Return [X, Y] of the center of cell containing provided text 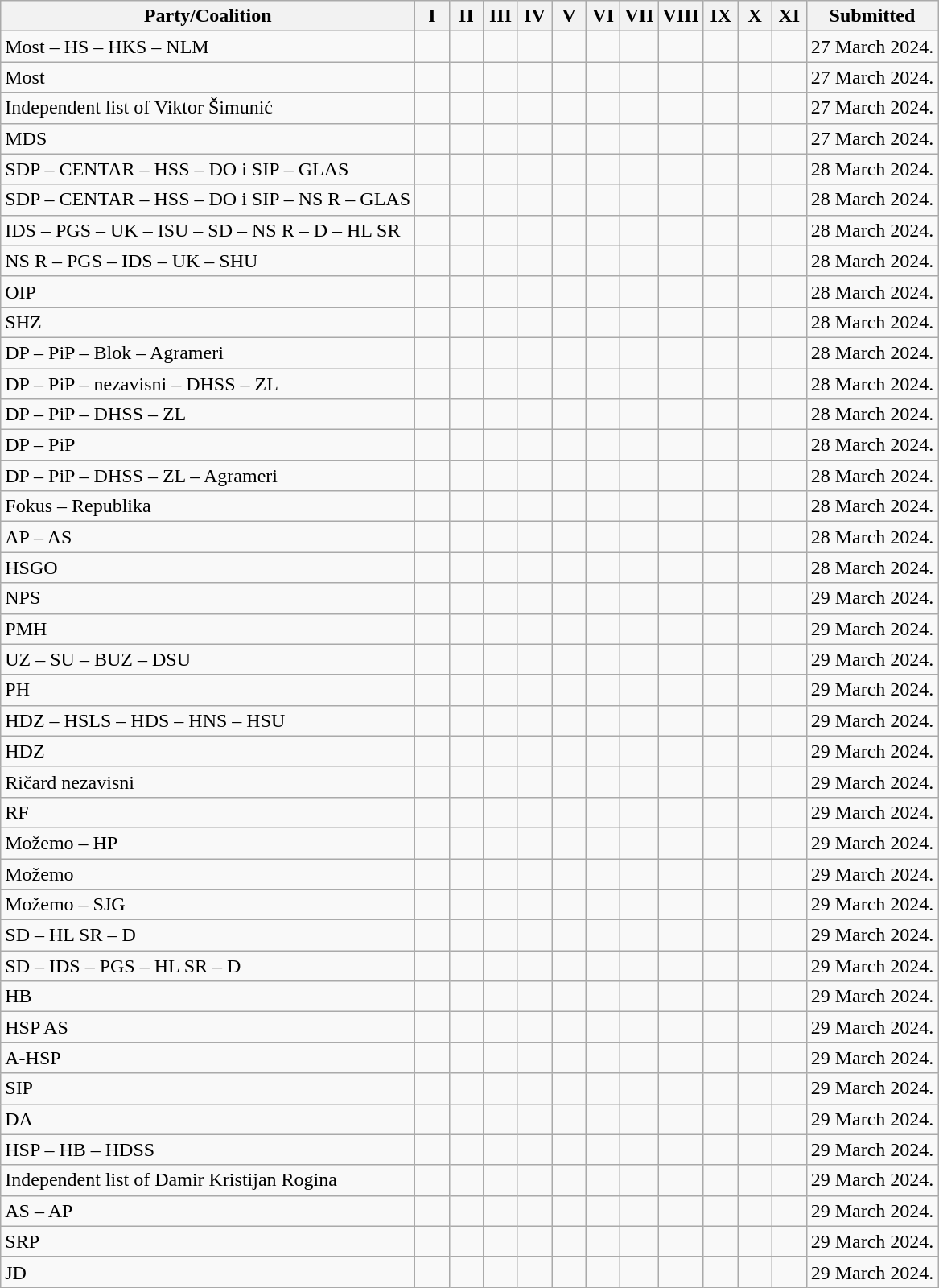
OIP [208, 291]
Party/Coalition [208, 16]
SDP – CENTAR – HSS – DO i SIP – GLAS [208, 169]
III [500, 16]
SD – IDS – PGS – HL SR – D [208, 966]
DP – PiP – DHSS – ZL – Agrameri [208, 476]
UZ – SU – BUZ – DSU [208, 659]
X [755, 16]
RF [208, 812]
HDZ [208, 751]
Možemo – HP [208, 843]
HDZ – HSLS – HDS – HNS – HSU [208, 720]
PMH [208, 629]
SDP – CENTAR – HSS – DO i SIP – NS R – GLAS [208, 200]
AS – AP [208, 1211]
VIII [681, 16]
SD – HL SR – D [208, 935]
Independent list of Viktor Šimunić [208, 108]
Fokus – Republika [208, 506]
A-HSP [208, 1058]
DP – PiP – nezavisni – DHSS – ZL [208, 384]
Most [208, 77]
HB [208, 997]
NPS [208, 598]
VII [639, 16]
Submitted [872, 16]
V [570, 16]
NS R – PGS – IDS – UK – SHU [208, 261]
DA [208, 1119]
HSP AS [208, 1027]
I [433, 16]
Možemo – SJG [208, 905]
MDS [208, 138]
SHZ [208, 322]
II [467, 16]
Independent list of Damir Kristijan Rogina [208, 1180]
HSP – HB – HDSS [208, 1150]
DP – PiP [208, 445]
IV [534, 16]
IDS – PGS – UK – ISU – SD – NS R – D – HL SR [208, 230]
Ričard nezavisni [208, 782]
PH [208, 690]
Most – HS – HKS – NLM [208, 47]
SRP [208, 1241]
XI [790, 16]
VI [603, 16]
IX [721, 16]
HSGO [208, 568]
Možemo [208, 873]
SIP [208, 1088]
AP – AS [208, 537]
JD [208, 1272]
DP – PiP – Blok – Agrameri [208, 353]
DP – PiP – DHSS – ZL [208, 415]
